Scan for the cell matching the given text and deliver its (x, y) coordinate at center. 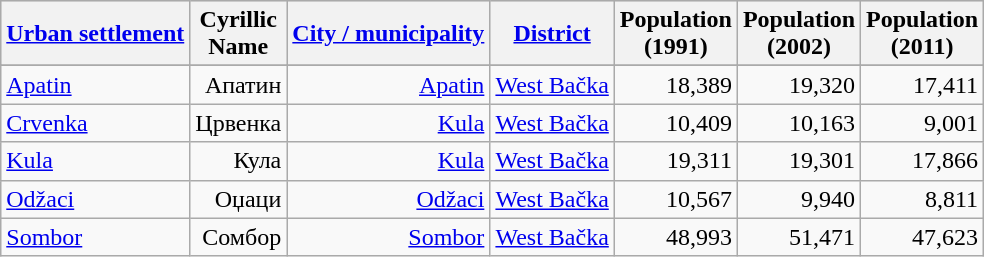
51,471 (798, 237)
Population(1991) (676, 34)
City / municipality (388, 34)
19,320 (798, 85)
CyrillicName (238, 34)
48,993 (676, 237)
Population(2011) (922, 34)
Population(2002) (798, 34)
District (552, 34)
17,411 (922, 85)
10,409 (676, 123)
10,567 (676, 199)
8,811 (922, 199)
Сомбор (238, 237)
Црвенка (238, 123)
Кула (238, 161)
47,623 (922, 237)
17,866 (922, 161)
Апатин (238, 85)
10,163 (798, 123)
Оџаци (238, 199)
Crvenka (96, 123)
19,301 (798, 161)
9,940 (798, 199)
9,001 (922, 123)
Urban settlement (96, 34)
19,311 (676, 161)
18,389 (676, 85)
